Output the (x, y) coordinate of the center of the cell containing the given text.  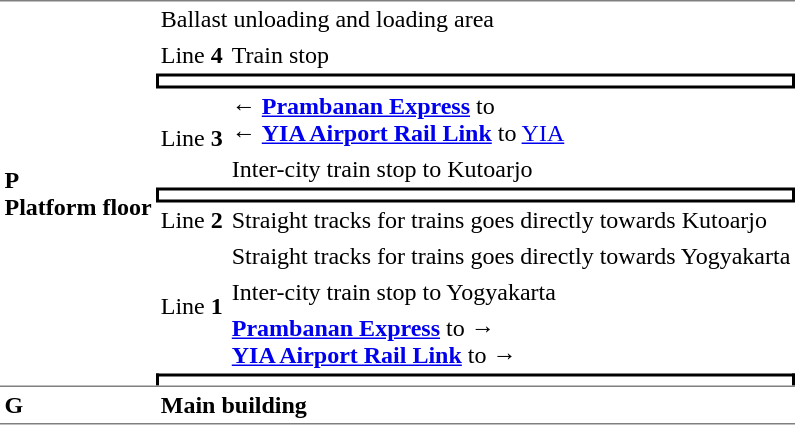
Inter-city train stop to Kutoarjo (511, 170)
Straight tracks for trains goes directly towards Kutoarjo (511, 220)
Line 3 (192, 138)
Line 4 (192, 56)
G (78, 406)
Ballast unloading and loading area (476, 19)
PPlatform floor (78, 193)
Train stop (511, 56)
Inter-city train stop to Yogyakarta (511, 292)
Straight tracks for trains goes directly towards Yogyakarta (511, 256)
Prambanan Express to → YIA Airport Rail Link to → (511, 342)
Line 1 (192, 306)
Line 2 (192, 220)
← Prambanan Express to ← YIA Airport Rail Link to YIA (511, 120)
Main building (476, 406)
